Locate the cell with the specified text and output its [x, y] center coordinate. 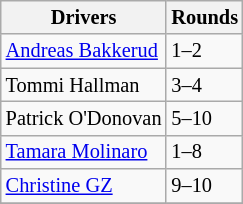
Christine GZ [84, 186]
Drivers [84, 17]
1–2 [204, 51]
Rounds [204, 17]
1–8 [204, 152]
5–10 [204, 118]
Patrick O'Donovan [84, 118]
Tamara Molinaro [84, 152]
Tommi Hallman [84, 85]
Andreas Bakkerud [84, 51]
9–10 [204, 186]
3–4 [204, 85]
